Detect which cell encompasses the target text, then output its (x, y) center coordinate. 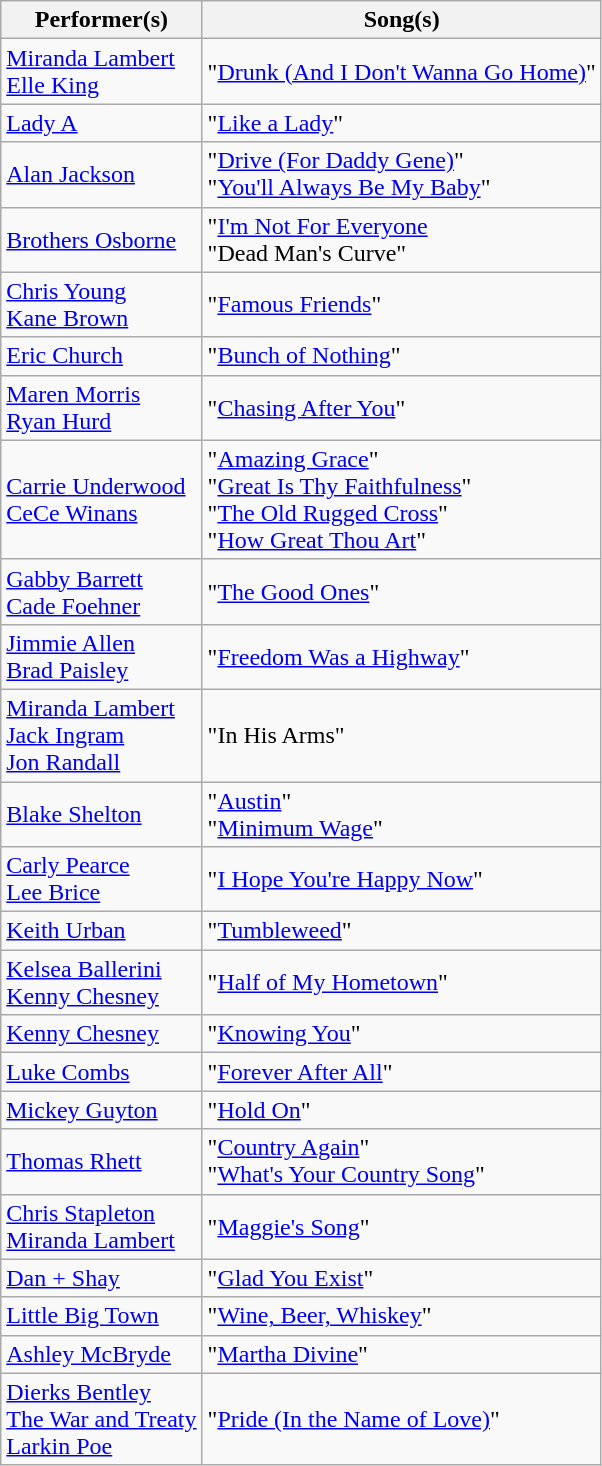
Luke Combs (102, 1072)
Brothers Osborne (102, 240)
Performer(s) (102, 20)
"Drive (For Daddy Gene)" "You'll Always Be My Baby" (402, 174)
Dan + Shay (102, 1278)
Song(s) (402, 20)
"Wine, Beer, Whiskey" (402, 1316)
"Amazing Grace" "Great Is Thy Faithfulness" "The Old Rugged Cross" "How Great Thou Art" (402, 500)
Carly Pearce Lee Brice (102, 880)
"Pride (In the Name of Love)" (402, 1419)
"I'm Not For Everyone "Dead Man's Curve" (402, 240)
Gabby Barrett Cade Foehner (102, 592)
Mickey Guyton (102, 1110)
"In His Arms" (402, 735)
Kelsea Ballerini Kenny Chesney (102, 982)
Lady A (102, 123)
Chris Young Kane Brown (102, 304)
"Bunch of Nothing" (402, 356)
"Forever After All" (402, 1072)
Dierks Bentley The War and Treaty Larkin Poe (102, 1419)
Alan Jackson (102, 174)
Jimmie Allen Brad Paisley (102, 656)
Chris Stapleton Miranda Lambert (102, 1226)
"Glad You Exist" (402, 1278)
Miranda Lambert Elle King (102, 72)
"Martha Divine" (402, 1354)
Miranda Lambert Jack Ingram Jon Randall (102, 735)
"Chasing After You" (402, 408)
Kenny Chesney (102, 1034)
"Drunk (And I Don't Wanna Go Home)" (402, 72)
Maren Morris Ryan Hurd (102, 408)
"Famous Friends" (402, 304)
"Austin" "Minimum Wage" (402, 814)
"Half of My Hometown" (402, 982)
Blake Shelton (102, 814)
Keith Urban (102, 931)
"Freedom Was a Highway" (402, 656)
Eric Church (102, 356)
Carrie Underwood CeCe Winans (102, 500)
Thomas Rhett (102, 1162)
Little Big Town (102, 1316)
"The Good Ones" (402, 592)
"Like a Lady" (402, 123)
"Country Again" "What's Your Country Song" (402, 1162)
"Hold On" (402, 1110)
"I Hope You're Happy Now" (402, 880)
"Tumbleweed" (402, 931)
"Knowing You" (402, 1034)
Ashley McBryde (102, 1354)
"Maggie's Song" (402, 1226)
